From the cell containing the given text, extract its center point as (X, Y) coordinate. 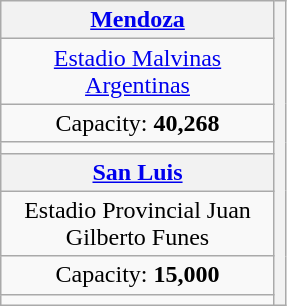
Capacity: 40,268 (138, 123)
Mendoza (138, 20)
Estadio Malvinas Argentinas (138, 72)
Estadio Provincial Juan Gilberto Funes (138, 224)
San Luis (138, 172)
Capacity: 15,000 (138, 275)
